Capture the cell that displays the provided text and extract its (x, y) central coordinate. 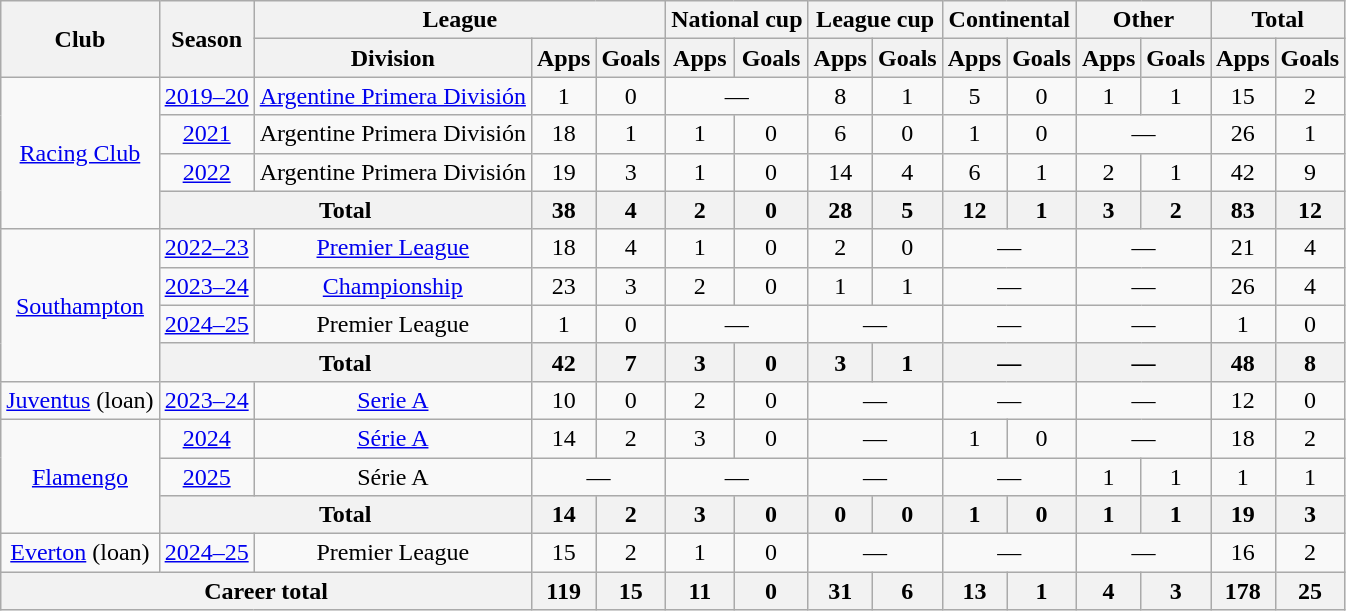
13 (974, 591)
25 (1310, 591)
48 (1243, 362)
League cup (875, 20)
2022 (206, 172)
21 (1243, 248)
Racing Club (80, 153)
Other (1143, 20)
2022–23 (206, 248)
31 (840, 591)
38 (563, 210)
Juventus (loan) (80, 400)
2024 (206, 438)
Club (80, 39)
Continental (1009, 20)
Division (392, 58)
Championship (392, 286)
28 (840, 210)
Career total (266, 591)
10 (563, 400)
178 (1243, 591)
Flamengo (80, 476)
Season (206, 39)
League (460, 20)
National cup (737, 20)
23 (563, 286)
Serie A (392, 400)
2019–20 (206, 96)
2021 (206, 134)
Southampton (80, 305)
119 (563, 591)
16 (1243, 553)
2025 (206, 477)
9 (1310, 172)
7 (631, 362)
83 (1243, 210)
Everton (loan) (80, 553)
11 (700, 591)
